Return (x, y) of the center of cell containing provided text 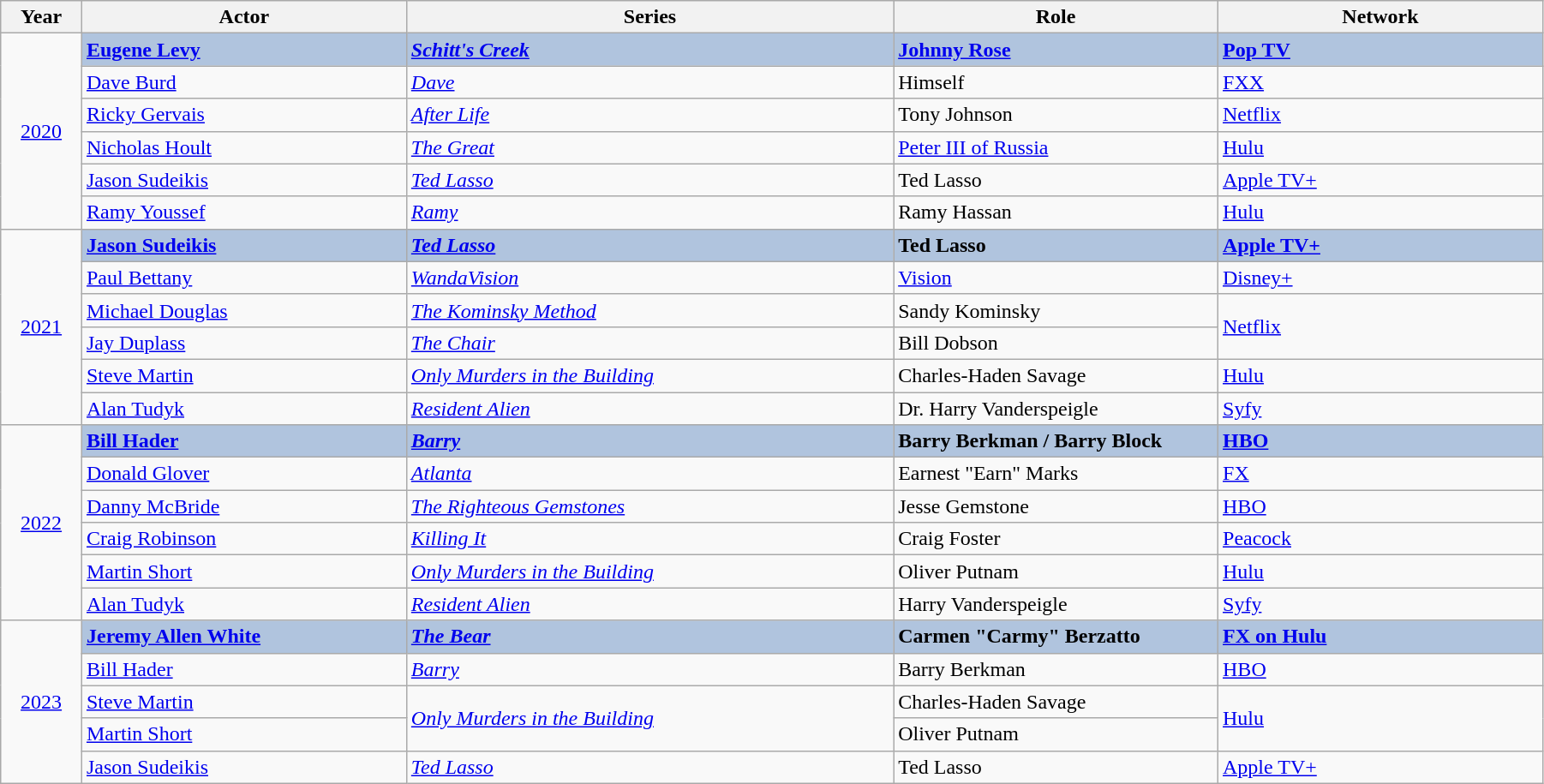
Peter III of Russia (1056, 147)
Actor (243, 17)
Michael Douglas (243, 310)
Bill Dobson (1056, 343)
Danny McBride (243, 506)
Barry Berkman / Barry Block (1056, 441)
The Chair (649, 343)
The Kominsky Method (649, 310)
Network (1381, 17)
Year (41, 17)
Jay Duplass (243, 343)
Craig Foster (1056, 539)
The Bear (649, 637)
Peacock (1381, 539)
Himself (1056, 82)
Jesse Gemstone (1056, 506)
FX on Hulu (1381, 637)
2020 (41, 131)
Tony Johnson (1056, 115)
FX (1381, 474)
Jeremy Allen White (243, 637)
Dave (649, 82)
Ramy (649, 212)
Ricky Gervais (243, 115)
Atlanta (649, 474)
The Righteous Gemstones (649, 506)
Pop TV (1381, 50)
FXX (1381, 82)
Barry Berkman (1056, 669)
Killing It (649, 539)
Vision (1056, 278)
Series (649, 17)
Ramy Youssef (243, 212)
Johnny Rose (1056, 50)
Paul Bettany (243, 278)
Dave Burd (243, 82)
2023 (41, 702)
Disney+ (1381, 278)
Carmen "Carmy" Berzatto (1056, 637)
Role (1056, 17)
Harry Vanderspeigle (1056, 604)
WandaVision (649, 278)
After Life (649, 115)
Dr. Harry Vanderspeigle (1056, 409)
Ramy Hassan (1056, 212)
Eugene Levy (243, 50)
Donald Glover (243, 474)
Sandy Kominsky (1056, 310)
Craig Robinson (243, 539)
Schitt's Creek (649, 50)
Nicholas Hoult (243, 147)
Earnest "Earn" Marks (1056, 474)
2021 (41, 326)
The Great (649, 147)
2022 (41, 523)
